Identify which cell holds the provided text, then report its (X, Y) central coordinate. 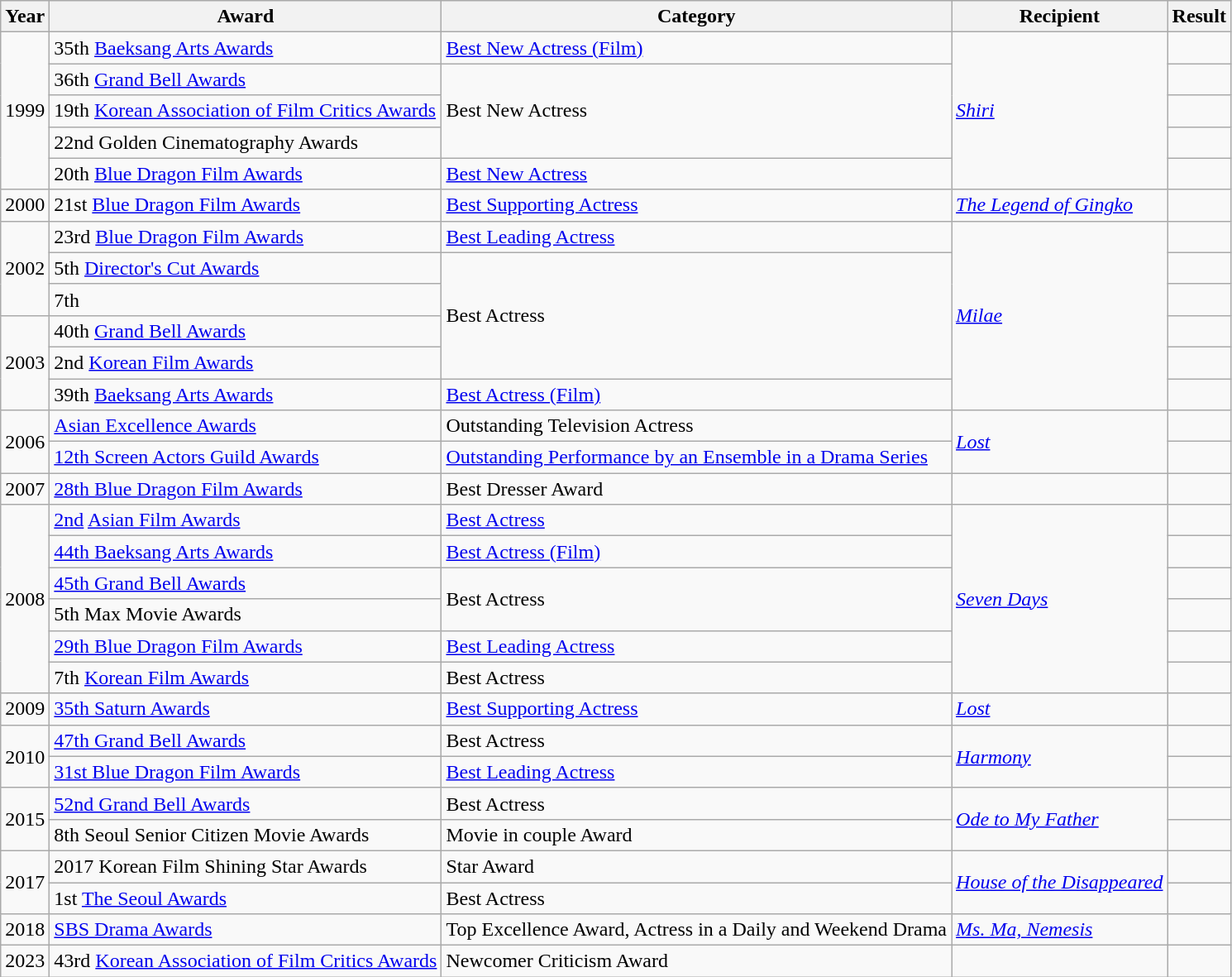
Ms. Ma, Nemesis (1060, 930)
23rd Blue Dragon Film Awards (246, 237)
7th Korean Film Awards (246, 678)
2009 (25, 709)
Newcomer Criticism Award (696, 961)
52nd Grand Bell Awards (246, 803)
29th Blue Dragon Film Awards (246, 646)
28th Blue Dragon Film Awards (246, 489)
Top Excellence Award, Actress in a Daily and Weekend Drama (696, 930)
2006 (25, 442)
43rd Korean Association of Film Critics Awards (246, 961)
5th Director's Cut Awards (246, 268)
2008 (25, 599)
Year (25, 17)
36th Grand Bell Awards (246, 79)
2002 (25, 268)
2nd Asian Film Awards (246, 520)
Shiri (1060, 111)
Milae (1060, 315)
35th Baeksang Arts Awards (246, 48)
The Legend of Gingko (1060, 205)
2023 (25, 961)
47th Grand Bell Awards (246, 740)
Outstanding Television Actress (696, 426)
5th Max Movie Awards (246, 615)
44th Baeksang Arts Awards (246, 552)
8th Seoul Senior Citizen Movie Awards (246, 835)
2010 (25, 756)
39th Baeksang Arts Awards (246, 395)
Category (696, 17)
Star Award (696, 866)
Best Dresser Award (696, 489)
12th Screen Actors Guild Awards (246, 457)
Outstanding Performance by an Ensemble in a Drama Series (696, 457)
19th Korean Association of Film Critics Awards (246, 111)
Award (246, 17)
House of the Disappeared (1060, 882)
2017 Korean Film Shining Star Awards (246, 866)
Ode to My Father (1060, 819)
Harmony (1060, 756)
Best New Actress (Film) (696, 48)
40th Grand Bell Awards (246, 331)
31st Blue Dragon Film Awards (246, 772)
Result (1199, 17)
20th Blue Dragon Film Awards (246, 174)
SBS Drama Awards (246, 930)
1999 (25, 111)
22nd Golden Cinematography Awards (246, 142)
1st The Seoul Awards (246, 898)
2000 (25, 205)
35th Saturn Awards (246, 709)
2018 (25, 930)
21st Blue Dragon Film Awards (246, 205)
7th (246, 299)
45th Grand Bell Awards (246, 583)
Asian Excellence Awards (246, 426)
2007 (25, 489)
2015 (25, 819)
2nd Korean Film Awards (246, 362)
2017 (25, 882)
2003 (25, 362)
Recipient (1060, 17)
Movie in couple Award (696, 835)
Seven Days (1060, 599)
